For the text-containing cell, return its midpoint in [x, y] coordinate format. 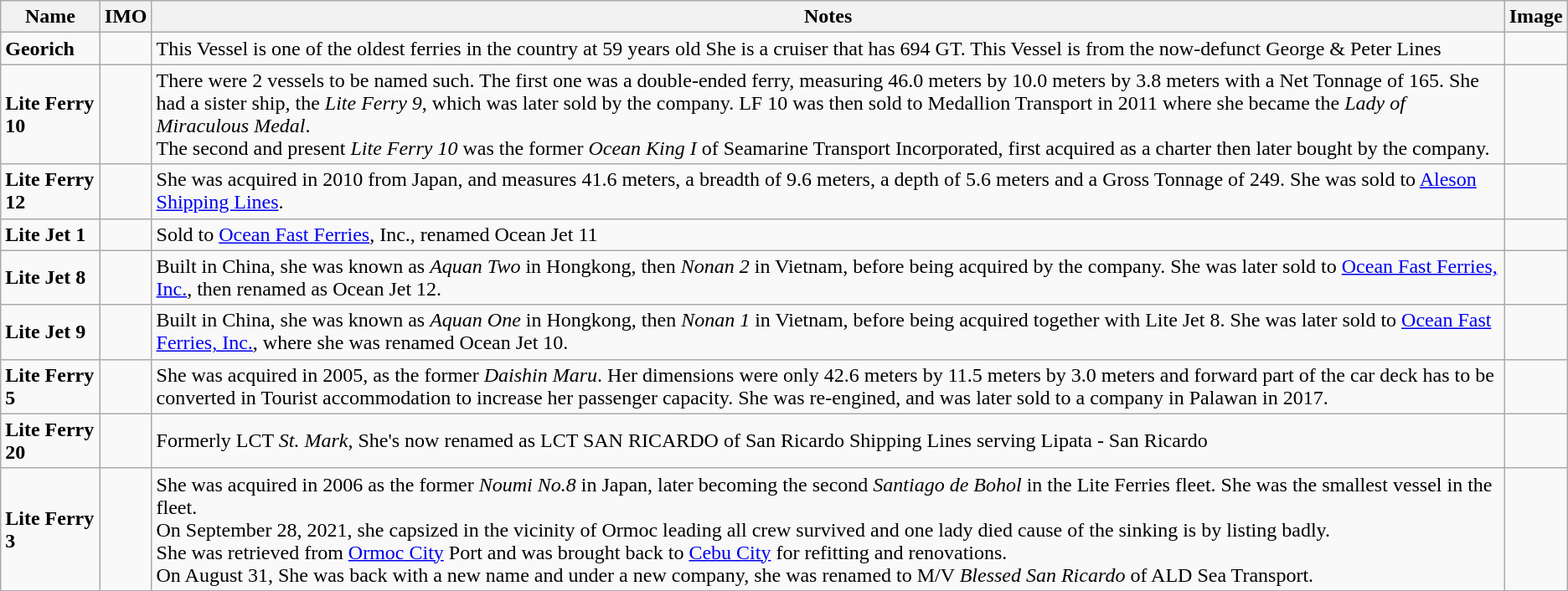
Formerly LCT St. Mark, She's now renamed as LCT SAN RICARDO of San Ricardo Shipping Lines serving Lipata - San Ricardo [828, 440]
Notes [828, 17]
Georich [50, 49]
Lite Ferry 10 [50, 114]
Image [1536, 17]
Lite Jet 9 [50, 331]
Sold to Ocean Fast Ferries, Inc., renamed Ocean Jet 11 [828, 234]
Lite Jet 8 [50, 278]
Lite Jet 1 [50, 234]
Lite Ferry 20 [50, 440]
Name [50, 17]
Lite Ferry 5 [50, 387]
IMO [126, 17]
Lite Ferry 3 [50, 529]
Lite Ferry 12 [50, 191]
